Capture the cell that displays the provided text and extract its (x, y) central coordinate. 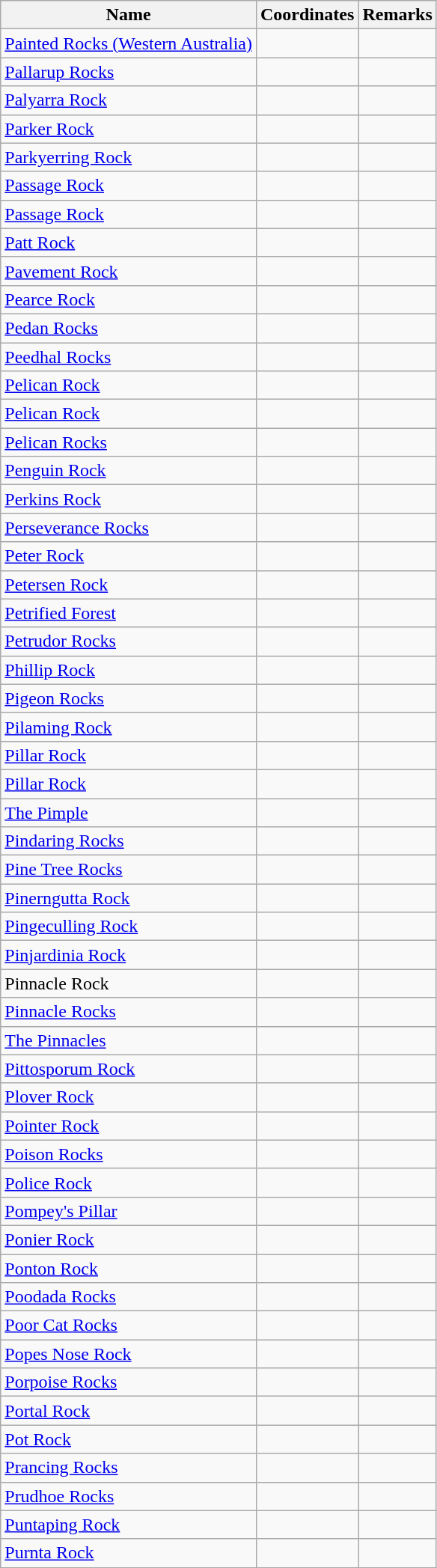
Painted Rocks (Western Australia) (129, 43)
Coordinates (307, 15)
Patt Rock (129, 242)
Puntaping Rock (129, 1525)
Ponton Rock (129, 1269)
Pinnacle Rock (129, 983)
Name (129, 15)
Pavement Rock (129, 271)
Pigeon Rocks (129, 698)
Poison Rocks (129, 1154)
Petrudor Rocks (129, 641)
Parkyerring Rock (129, 157)
Perkins Rock (129, 499)
Prancing Rocks (129, 1468)
The Pinnacles (129, 1040)
Pointer Rock (129, 1126)
Penguin Rock (129, 471)
Pinerngutta Rock (129, 898)
Prudhoe Rocks (129, 1496)
Pilaming Rock (129, 727)
Porpoise Rocks (129, 1382)
Peedhal Rocks (129, 357)
Purnta Rock (129, 1553)
Pot Rock (129, 1439)
Plover Rock (129, 1097)
Pedan Rocks (129, 328)
Popes Nose Rock (129, 1354)
Pingeculling Rock (129, 927)
Ponier Rock (129, 1239)
Police Rock (129, 1183)
The Pimple (129, 812)
Parker Rock (129, 129)
Pine Tree Rocks (129, 870)
Peter Rock (129, 556)
Portal Rock (129, 1411)
Poor Cat Rocks (129, 1326)
Pompey's Pillar (129, 1211)
Palyarra Rock (129, 100)
Remarks (397, 15)
Pearce Rock (129, 299)
Phillip Rock (129, 670)
Petrified Forest (129, 613)
Pittosporum Rock (129, 1069)
Pallarup Rocks (129, 72)
Pindaring Rocks (129, 841)
Pinnacle Rocks (129, 1012)
Pinjardinia Rock (129, 955)
Petersen Rock (129, 585)
Perseverance Rocks (129, 528)
Poodada Rocks (129, 1297)
Pelican Rocks (129, 442)
